Output the [X, Y] coordinate of the center of the cell containing the given text.  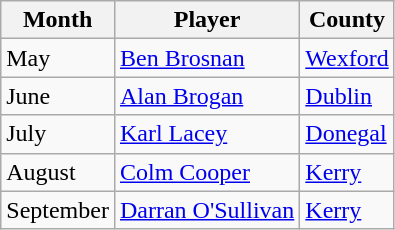
Colm Cooper [206, 172]
Karl Lacey [206, 134]
September [58, 210]
June [58, 96]
Ben Brosnan [206, 58]
Player [206, 20]
Wexford [347, 58]
Alan Brogan [206, 96]
Month [58, 20]
July [58, 134]
County [347, 20]
May [58, 58]
Darran O'Sullivan [206, 210]
August [58, 172]
Donegal [347, 134]
Dublin [347, 96]
